Locate the cell with the specified text and output its (X, Y) center coordinate. 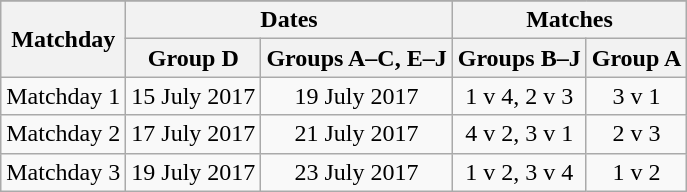
15 July 2017 (194, 96)
23 July 2017 (356, 172)
Matchday 3 (64, 172)
Group D (194, 58)
Matchday 1 (64, 96)
Groups A–C, E–J (356, 58)
Groups B–J (519, 58)
1 v 2, 3 v 4 (519, 172)
Matches (570, 20)
21 July 2017 (356, 134)
1 v 2 (636, 172)
Matchday 2 (64, 134)
17 July 2017 (194, 134)
3 v 1 (636, 96)
Matchday (64, 39)
Group A (636, 58)
2 v 3 (636, 134)
Dates (289, 20)
1 v 4, 2 v 3 (519, 96)
4 v 2, 3 v 1 (519, 134)
